Detect which cell encompasses the target text, then output its [X, Y] center coordinate. 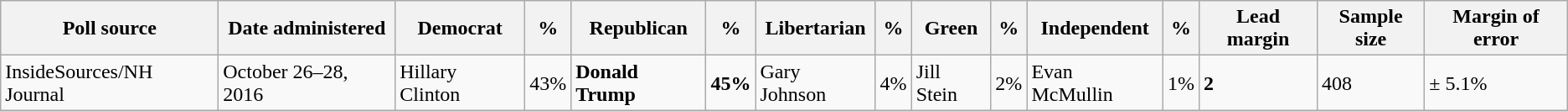
Date administered [307, 29]
2% [1008, 82]
Green [952, 29]
Poll source [110, 29]
Sample size [1370, 29]
408 [1370, 82]
InsideSources/NH Journal [110, 82]
Republican [638, 29]
43% [548, 82]
Democrat [461, 29]
Evan McMullin [1096, 82]
2 [1258, 82]
Independent [1096, 29]
Gary Johnson [816, 82]
Jill Stein [952, 82]
± 5.1% [1496, 82]
Hillary Clinton [461, 82]
Donald Trump [638, 82]
Libertarian [816, 29]
1% [1181, 82]
October 26–28, 2016 [307, 82]
Lead margin [1258, 29]
4% [893, 82]
45% [730, 82]
Margin of error [1496, 29]
